Pinpoint the cell where the given text exists, returning its [X, Y] midpoint coordinate. 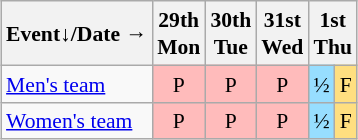
30thTue [230, 33]
Women's team [76, 120]
31stWed [282, 33]
Event↓/Date → [76, 33]
29thMon [178, 33]
Men's team [76, 84]
1stThu [332, 33]
